Find where the given text appears and provide that cell's center as [x, y] coordinate. 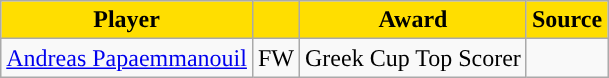
Award [412, 20]
Andreas Papaemmanouil [127, 58]
Player [127, 20]
FW [276, 58]
Greek Cup Top Scorer [412, 58]
Source [566, 20]
